Pinpoint the cell where the given text exists, returning its [x, y] midpoint coordinate. 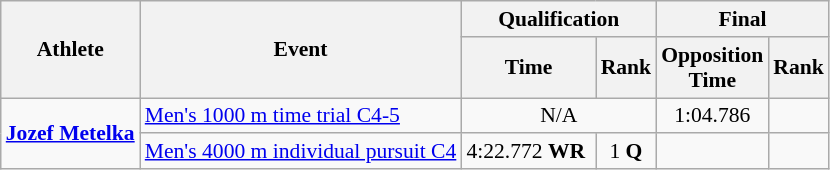
Qualification [558, 19]
Event [301, 50]
1 Q [626, 152]
Men's 4000 m individual pursuit C4 [301, 152]
Jozef Metelka [70, 134]
4:22.772 WR [528, 152]
OppositionTime [712, 68]
N/A [558, 116]
Time [528, 68]
1:04.786 [712, 116]
Final [742, 19]
Men's 1000 m time trial C4-5 [301, 116]
Athlete [70, 50]
